For the text-containing cell, return its midpoint in (X, Y) coordinate format. 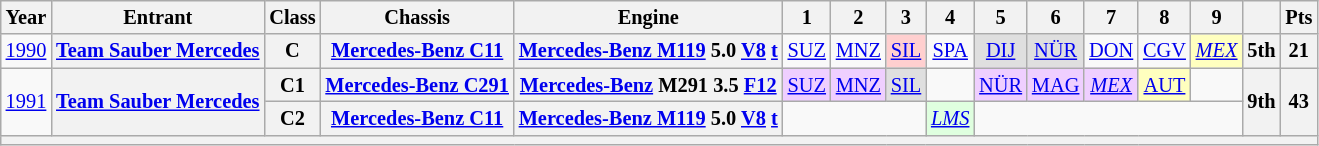
Mercedes-Benz M291 3.5 F12 (648, 85)
43 (1298, 102)
Entrant (158, 17)
Class (292, 17)
DIJ (1000, 51)
Engine (648, 17)
SPA (950, 51)
6 (1056, 17)
C1 (292, 85)
CGV (1164, 51)
8 (1164, 17)
Chassis (416, 17)
Mercedes-Benz C291 (416, 85)
1991 (26, 102)
2 (858, 17)
4 (950, 17)
7 (1111, 17)
1 (807, 17)
9 (1217, 17)
5th (1261, 51)
MAG (1056, 85)
Pts (1298, 17)
C (292, 51)
21 (1298, 51)
C2 (292, 118)
3 (906, 17)
Year (26, 17)
AUT (1164, 85)
LMS (950, 118)
DON (1111, 51)
5 (1000, 17)
1990 (26, 51)
9th (1261, 102)
